Capture the cell that displays the provided text and extract its (x, y) central coordinate. 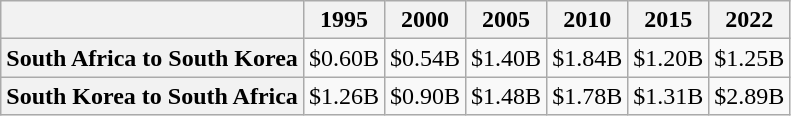
2000 (424, 20)
$0.60B (344, 58)
2015 (668, 20)
South Africa to South Korea (152, 58)
$1.20B (668, 58)
$1.40B (506, 58)
2022 (750, 20)
South Korea to South Africa (152, 96)
$0.54B (424, 58)
$0.90B (424, 96)
1995 (344, 20)
$1.48B (506, 96)
$2.89B (750, 96)
2005 (506, 20)
$1.78B (588, 96)
$1.25B (750, 58)
2010 (588, 20)
$1.31B (668, 96)
$1.26B (344, 96)
$1.84B (588, 58)
